Scan for the cell matching the given text and deliver its [X, Y] coordinate at center. 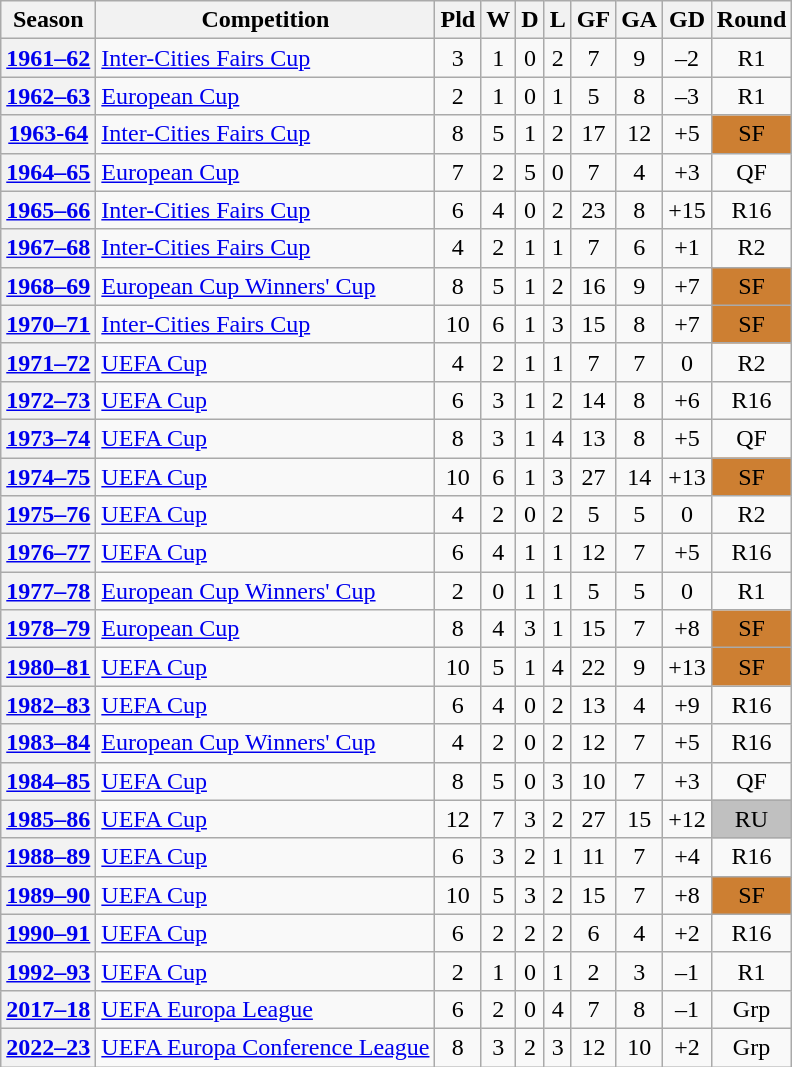
1973–74 [48, 438]
1983–84 [48, 743]
GF [593, 20]
1971–72 [48, 362]
1980–81 [48, 667]
11 [593, 857]
16 [593, 286]
Season [48, 20]
+1 [688, 248]
1988–89 [48, 857]
1990–91 [48, 933]
+6 [688, 400]
1976–77 [48, 553]
–3 [688, 96]
GA [640, 20]
1977–78 [48, 591]
1978–79 [48, 629]
1992–93 [48, 971]
1968–69 [48, 286]
1970–71 [48, 324]
GD [688, 20]
W [498, 20]
UEFA Europa League [266, 1009]
1963-64 [48, 134]
1989–90 [48, 895]
22 [593, 667]
17 [593, 134]
+15 [688, 210]
RU [751, 819]
1965–66 [48, 210]
1985–86 [48, 819]
1982–83 [48, 705]
L [558, 20]
1974–75 [48, 477]
23 [593, 210]
UEFA Europa Conference League [266, 1047]
Round [751, 20]
1962–63 [48, 96]
D [530, 20]
2017–18 [48, 1009]
1984–85 [48, 781]
+9 [688, 705]
1964–65 [48, 172]
–2 [688, 58]
1972–73 [48, 400]
+12 [688, 819]
Competition [266, 20]
1967–68 [48, 248]
Pld [458, 20]
+4 [688, 857]
2022–23 [48, 1047]
1975–76 [48, 515]
1961–62 [48, 58]
